Return the (x, y) coordinate for the center point of the cell that contains the specified text.  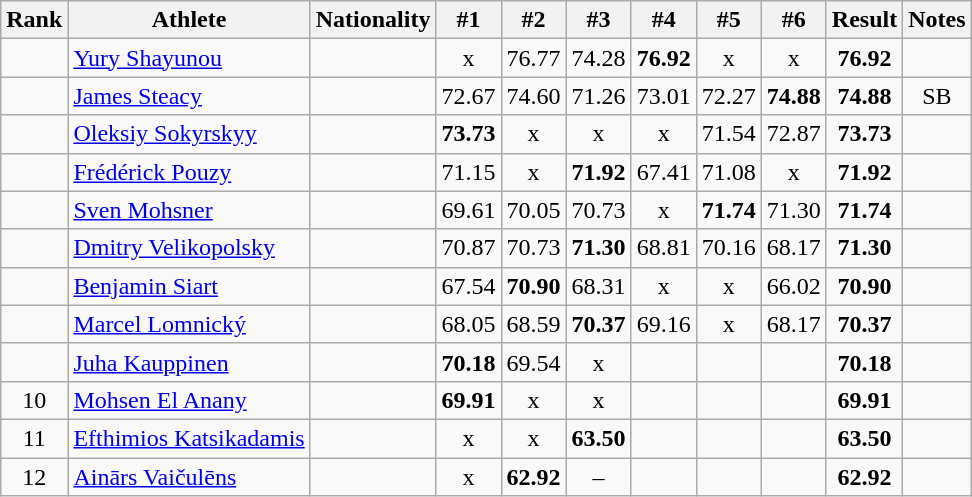
68.81 (664, 248)
Mohsen El Anany (189, 400)
#3 (598, 20)
Ainārs Vaičulēns (189, 477)
68.05 (468, 324)
Sven Mohsner (189, 210)
Benjamin Siart (189, 286)
70.87 (468, 248)
68.59 (534, 324)
Notes (937, 20)
71.26 (598, 96)
73.01 (664, 96)
70.16 (728, 248)
#5 (728, 20)
71.08 (728, 172)
71.54 (728, 134)
74.60 (534, 96)
72.87 (794, 134)
Result (864, 20)
12 (34, 477)
James Steacy (189, 96)
10 (34, 400)
76.77 (534, 58)
Rank (34, 20)
Marcel Lomnický (189, 324)
#4 (664, 20)
Efthimios Katsikadamis (189, 438)
72.67 (468, 96)
11 (34, 438)
Oleksiy Sokyrskyy (189, 134)
Dmitry Velikopolsky (189, 248)
SB (937, 96)
– (598, 477)
#1 (468, 20)
#6 (794, 20)
70.05 (534, 210)
Frédérick Pouzy (189, 172)
Yury Shayunou (189, 58)
#2 (534, 20)
68.31 (598, 286)
74.28 (598, 58)
Juha Kauppinen (189, 362)
69.54 (534, 362)
67.41 (664, 172)
72.27 (728, 96)
69.16 (664, 324)
69.61 (468, 210)
66.02 (794, 286)
Nationality (373, 20)
Athlete (189, 20)
71.15 (468, 172)
67.54 (468, 286)
